Return the (x, y) coordinate for the center point of the cell that contains the specified text.  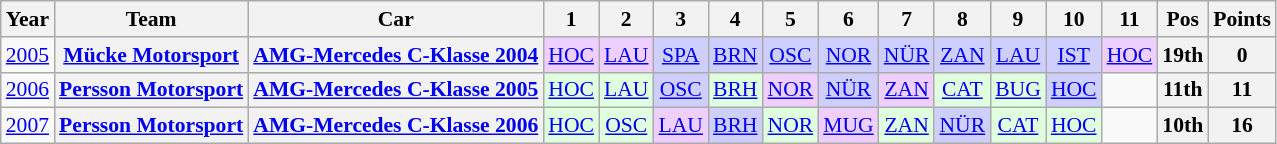
5 (791, 19)
2 (626, 19)
Car (396, 19)
2006 (28, 90)
10th (1182, 126)
AMG-Mercedes C-Klasse 2004 (396, 55)
Team (151, 19)
10 (1074, 19)
Year (28, 19)
BRN (736, 55)
2005 (28, 55)
AMG-Mercedes C-Klasse 2006 (396, 126)
11th (1182, 90)
6 (848, 19)
9 (1018, 19)
1 (571, 19)
MUG (848, 126)
IST (1074, 55)
8 (962, 19)
SPA (681, 55)
7 (907, 19)
3 (681, 19)
Pos (1182, 19)
16 (1242, 126)
4 (736, 19)
Points (1242, 19)
0 (1242, 55)
2007 (28, 126)
Mücke Motorsport (151, 55)
AMG-Mercedes C-Klasse 2005 (396, 90)
BUG (1018, 90)
19th (1182, 55)
